Locate the cell with the specified text and output its [x, y] center coordinate. 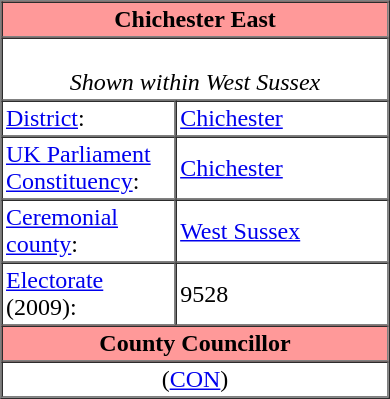
Electorate (2009): [89, 294]
9528 [282, 294]
Ceremonial county: [89, 232]
County Councillor [196, 344]
(CON) [196, 380]
District: [89, 118]
West Sussex [282, 232]
Shown within West Sussex [196, 70]
UK Parliament Constituency: [89, 168]
Chichester East [196, 20]
